Detect which cell encompasses the target text, then output its (X, Y) center coordinate. 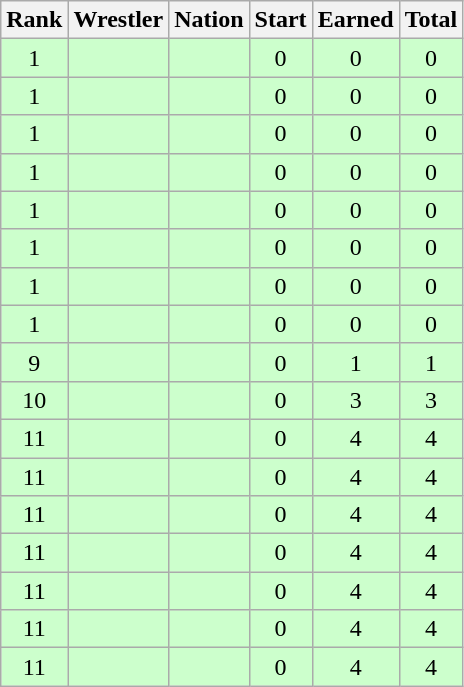
Total (431, 20)
Nation (209, 20)
Rank (34, 20)
10 (34, 400)
Wrestler (118, 20)
Earned (356, 20)
9 (34, 362)
Start (280, 20)
